Identify which cell holds the provided text, then report its [x, y] central coordinate. 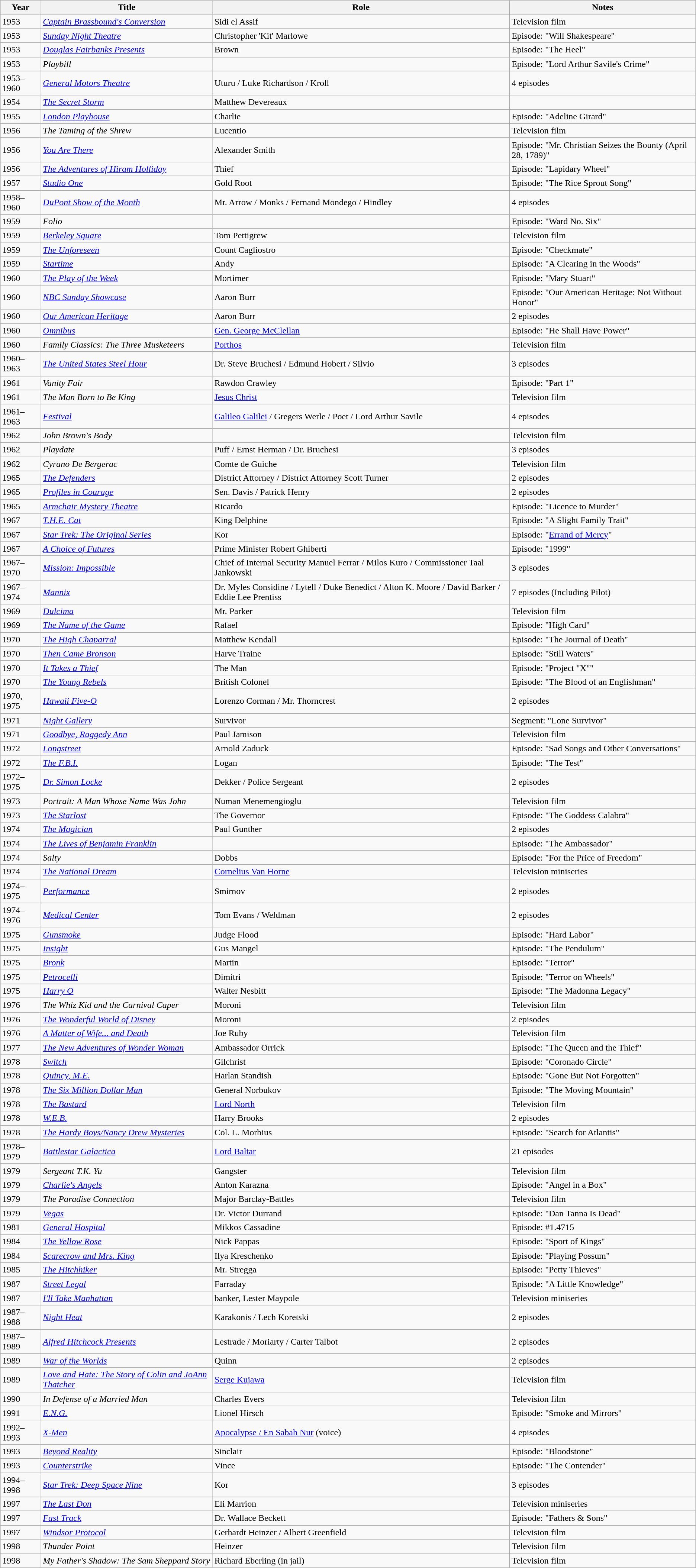
Profiles in Courage [126, 492]
Episode: "Playing Possum" [603, 1256]
Gerhardt Heinzer / Albert Greenfield [361, 1532]
Episode: "Fathers & Sons" [603, 1518]
Episode: "Still Waters" [603, 654]
The High Chaparral [126, 639]
Year [21, 7]
British Colonel [361, 682]
The Last Don [126, 1504]
Farraday [361, 1284]
Serge Kujawa [361, 1380]
Episode: "Licence to Murder" [603, 506]
Rawdon Crawley [361, 383]
Harlan Standish [361, 1076]
1978–1979 [21, 1152]
Brown [361, 50]
Mr. Stregga [361, 1270]
Episode: "Mr. Christian Seizes the Bounty (April 28, 1789)" [603, 149]
Episode: "Gone But Not Forgotten" [603, 1076]
Episode: "Sad Songs and Other Conversations" [603, 749]
Love and Hate: The Story of Colin and JoAnn Thatcher [126, 1380]
Alfred Hitchcock Presents [126, 1341]
Anton Karazna [361, 1185]
A Choice of Futures [126, 549]
W.E.B. [126, 1118]
The Man Born to Be King [126, 397]
Dr. Simon Locke [126, 782]
Sergeant T.K. Yu [126, 1171]
Episode: "Hard Labor" [603, 934]
Paul Jamison [361, 735]
Medical Center [126, 915]
Episode: "Checkmate" [603, 250]
Our American Heritage [126, 316]
Rafael [361, 625]
Insight [126, 948]
Dr. Victor Durrand [361, 1213]
Scarecrow and Mrs. King [126, 1256]
1981 [21, 1227]
Fast Track [126, 1518]
Episode: "Terror" [603, 962]
Petrocelli [126, 977]
Episode: "Angel in a Box" [603, 1185]
Joe Ruby [361, 1033]
The Secret Storm [126, 102]
Episode: "Coronado Circle" [603, 1062]
Jesus Christ [361, 397]
Omnibus [126, 330]
Mortimer [361, 278]
General Hospital [126, 1227]
General Motors Theatre [126, 83]
Longstreet [126, 749]
1967–1970 [21, 568]
NBC Sunday Showcase [126, 297]
The Hardy Boys/Nancy Drew Mysteries [126, 1132]
Mikkos Cassadine [361, 1227]
Lord Baltar [361, 1152]
A Matter of Wife... and Death [126, 1033]
7 episodes (Including Pilot) [603, 592]
Role [361, 7]
Mr. Arrow / Monks / Fernand Mondego / Hindley [361, 202]
The Play of the Week [126, 278]
Episode: "For the Price of Freedom" [603, 858]
Episode: "Smoke and Mirrors" [603, 1413]
Episode: "Terror on Wheels" [603, 977]
Col. L. Morbius [361, 1132]
The Defenders [126, 478]
Gen. George McClellan [361, 330]
The Taming of the Shrew [126, 130]
Performance [126, 891]
Episode: "Our American Heritage: Not Without Honor" [603, 297]
Episode: "Project "X"" [603, 668]
Harve Traine [361, 654]
Episode: "High Card" [603, 625]
Chief of Internal Security Manuel Ferrar / Milos Kuro / Commissioner Taal Jankowski [361, 568]
The Paradise Connection [126, 1199]
Episode: "The Journal of Death" [603, 639]
Windsor Protocol [126, 1532]
Episode: "The Madonna Legacy" [603, 991]
Episode: "Adeline Girard" [603, 116]
The Governor [361, 815]
It Takes a Thief [126, 668]
Arnold Zaduck [361, 749]
Harry O [126, 991]
1960–1963 [21, 364]
Eli Marrion [361, 1504]
Street Legal [126, 1284]
1953–1960 [21, 83]
Lord North [361, 1104]
Thief [361, 169]
Episode: "Part 1" [603, 383]
The Lives of Benjamin Franklin [126, 843]
Salty [126, 858]
Sen. Davis / Patrick Henry [361, 492]
1974–1975 [21, 891]
Episode: "The Test" [603, 763]
Richard Eberling (in jail) [361, 1561]
Ricardo [361, 506]
Gangster [361, 1171]
Episode: "Lapidary Wheel" [603, 169]
21 episodes [603, 1152]
Episode: "The Moving Mountain" [603, 1090]
The Young Rebels [126, 682]
Thunder Point [126, 1546]
Gold Root [361, 183]
Episode: "Sport of Kings" [603, 1242]
Christopher 'Kit' Marlowe [361, 36]
banker, Lester Maypole [361, 1298]
The Hitchhiker [126, 1270]
The Unforeseen [126, 250]
Nick Pappas [361, 1242]
Mission: Impossible [126, 568]
Episode: "The Pendulum" [603, 948]
Battlestar Galactica [126, 1152]
T.H.E. Cat [126, 520]
Apocalypse / En Sabah Nur (voice) [361, 1432]
Star Trek: Deep Space Nine [126, 1485]
Episode: "The Blood of an Englishman" [603, 682]
Title [126, 7]
Episode: "The Goddess Calabra" [603, 815]
Vegas [126, 1213]
The F.B.I. [126, 763]
Vince [361, 1465]
1977 [21, 1048]
Smirnov [361, 891]
Tom Pettigrew [361, 236]
Gunsmoke [126, 934]
Survivor [361, 720]
1974–1976 [21, 915]
Episode: "Bloodstone" [603, 1451]
1987–1989 [21, 1341]
The Six Million Dollar Man [126, 1090]
Playdate [126, 449]
Comte de Guiche [361, 464]
DuPont Show of the Month [126, 202]
The Adventures of Hiram Holliday [126, 169]
Tom Evans / Weldman [361, 915]
Douglas Fairbanks Presents [126, 50]
Berkeley Square [126, 236]
War of the Worlds [126, 1361]
The Bastard [126, 1104]
Charles Evers [361, 1399]
Startime [126, 264]
Martin [361, 962]
Goodbye, Raggedy Ann [126, 735]
Dr. Steve Bruchesi / Edmund Hobert / Silvio [361, 364]
Matthew Devereaux [361, 102]
1972–1975 [21, 782]
District Attorney / District Attorney Scott Turner [361, 478]
Heinzer [361, 1546]
The Man [361, 668]
Episode: "The Queen and the Thief" [603, 1048]
1991 [21, 1413]
Charlie's Angels [126, 1185]
1955 [21, 116]
Judge Flood [361, 934]
Matthew Kendall [361, 639]
1985 [21, 1270]
Cyrano De Bergerac [126, 464]
The United States Steel Hour [126, 364]
Dekker / Police Sergeant [361, 782]
Episode: "A Slight Family Trait" [603, 520]
1990 [21, 1399]
Episode: "The Contender" [603, 1465]
Then Came Bronson [126, 654]
Lestrade / Moriarty / Carter Talbot [361, 1341]
Cornelius Van Horne [361, 872]
My Father's Shadow: The Sam Sheppard Story [126, 1561]
Episode: "A Clearing in the Woods" [603, 264]
Episode: "Dan Tanna Is Dead" [603, 1213]
Numan Menemengioglu [361, 801]
Episode: "The Heel" [603, 50]
Quincy, M.E. [126, 1076]
Studio One [126, 183]
Gus Mangel [361, 948]
Dr. Myles Considine / Lytell / Duke Benedict / Alton K. Moore / David Barker / Eddie Lee Prentiss [361, 592]
Captain Brassbound's Conversion [126, 22]
The Magician [126, 829]
The Starlost [126, 815]
Episode: "Errand of Mercy" [603, 535]
Episode: "Will Shakespeare" [603, 36]
1992–1993 [21, 1432]
Portrait: A Man Whose Name Was John [126, 801]
Episode: #1.4715 [603, 1227]
Bronk [126, 962]
1954 [21, 102]
Galileo Galilei / Gregers Werle / Poet / Lord Arthur Savile [361, 416]
Episode: "He Shall Have Power" [603, 330]
Episode: "Petty Thieves" [603, 1270]
Episode: "Ward No. Six" [603, 222]
Segment: "Lone Survivor" [603, 720]
Harry Brooks [361, 1118]
John Brown's Body [126, 435]
Prime Minister Robert Ghiberti [361, 549]
Dobbs [361, 858]
Dr. Wallace Beckett [361, 1518]
Quinn [361, 1361]
Episode: "Search for Atlantis" [603, 1132]
Night Heat [126, 1317]
Count Cagliostro [361, 250]
King Delphine [361, 520]
Andy [361, 264]
Ambassador Orrick [361, 1048]
Vanity Fair [126, 383]
Dimitri [361, 977]
Sunday Night Theatre [126, 36]
1961–1963 [21, 416]
Episode: "The Rice Sprout Song" [603, 183]
The Whiz Kid and the Carnival Caper [126, 1005]
Walter Nesbitt [361, 991]
Star Trek: The Original Series [126, 535]
Episode: "Lord Arthur Savile's Crime" [603, 64]
Gilchrist [361, 1062]
I'll Take Manhattan [126, 1298]
Notes [603, 7]
Charlie [361, 116]
You Are There [126, 149]
Ilya Kreschenko [361, 1256]
E.N.G. [126, 1413]
1970, 1975 [21, 701]
Uturu / Luke Richardson / Kroll [361, 83]
Sinclair [361, 1451]
The New Adventures of Wonder Woman [126, 1048]
Mannix [126, 592]
Episode: "1999" [603, 549]
Armchair Mystery Theatre [126, 506]
The National Dream [126, 872]
General Norbukov [361, 1090]
Lorenzo Corman / Mr. Thorncrest [361, 701]
Family Classics: The Three Musketeers [126, 345]
London Playhouse [126, 116]
Festival [126, 416]
Playbill [126, 64]
Porthos [361, 345]
Dulcima [126, 611]
Alexander Smith [361, 149]
Puff / Ernst Herman / Dr. Bruchesi [361, 449]
Counterstrike [126, 1465]
1957 [21, 183]
The Name of the Game [126, 625]
1987–1988 [21, 1317]
In Defense of a Married Man [126, 1399]
Sidi el Assif [361, 22]
Episode: "A Little Knowledge" [603, 1284]
1994–1998 [21, 1485]
Logan [361, 763]
The Wonderful World of Disney [126, 1019]
Hawaii Five-O [126, 701]
Episode: "Mary Stuart" [603, 278]
X-Men [126, 1432]
Karakonis / Lech Koretski [361, 1317]
Major Barclay-Battles [361, 1199]
Episode: "The Ambassador" [603, 843]
Lucentio [361, 130]
1967–1974 [21, 592]
1958–1960 [21, 202]
Mr. Parker [361, 611]
Lionel Hirsch [361, 1413]
Switch [126, 1062]
Beyond Reality [126, 1451]
Night Gallery [126, 720]
Paul Gunther [361, 829]
The Yellow Rose [126, 1242]
Folio [126, 222]
